Identify which cell holds the provided text, then report its [x, y] central coordinate. 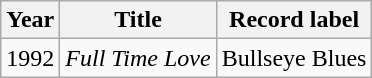
Bullseye Blues [294, 58]
Year [30, 20]
1992 [30, 58]
Title [138, 20]
Record label [294, 20]
Full Time Love [138, 58]
